Extract the [X, Y] coordinate from the center of the cell holding the provided text.  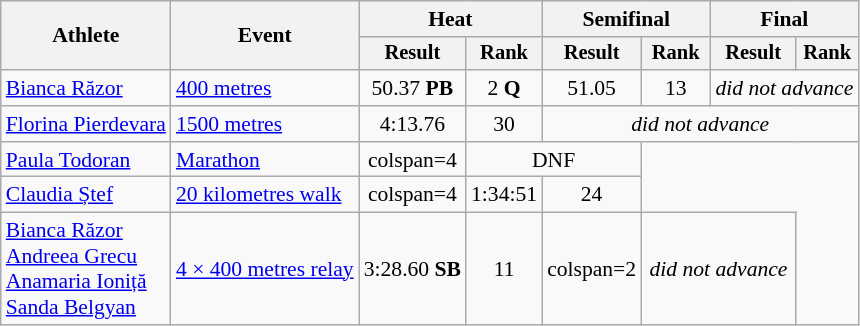
Event [265, 36]
4 × 400 metres relay [265, 269]
51.05 [592, 88]
24 [592, 195]
1500 metres [265, 124]
Bianca RăzorAndreea GrecuAnamaria IonițăSanda Belgyan [86, 269]
Marathon [265, 160]
4:13.76 [412, 124]
Claudia Ștef [86, 195]
400 metres [265, 88]
2 Q [504, 88]
50.37 PB [412, 88]
20 kilometres walk [265, 195]
Athlete [86, 36]
30 [504, 124]
Bianca Răzor [86, 88]
1:34:51 [504, 195]
13 [676, 88]
DNF [554, 160]
Semifinal [626, 19]
3:28.60 SB [412, 269]
Heat [450, 19]
Final [784, 19]
Florina Pierdevara [86, 124]
Paula Todoran [86, 160]
colspan=2 [592, 269]
11 [504, 269]
